Provide the (x, y) coordinate of the cell's center where the given text is located.  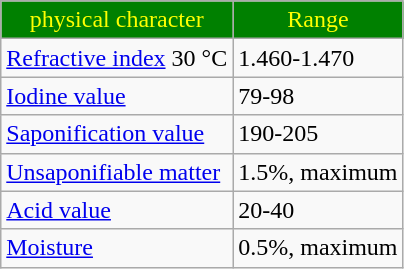
79-98 (318, 96)
Saponification value (117, 134)
Unsaponifiable matter (117, 172)
Refractive index 30 °C (117, 58)
190-205 (318, 134)
1.460-1.470 (318, 58)
1.5%, maximum (318, 172)
Moisture (117, 248)
Range (318, 20)
physical character (117, 20)
0.5%, maximum (318, 248)
Iodine value (117, 96)
20-40 (318, 210)
Acid value (117, 210)
